Scan for the cell matching the given text and deliver its [X, Y] coordinate at center. 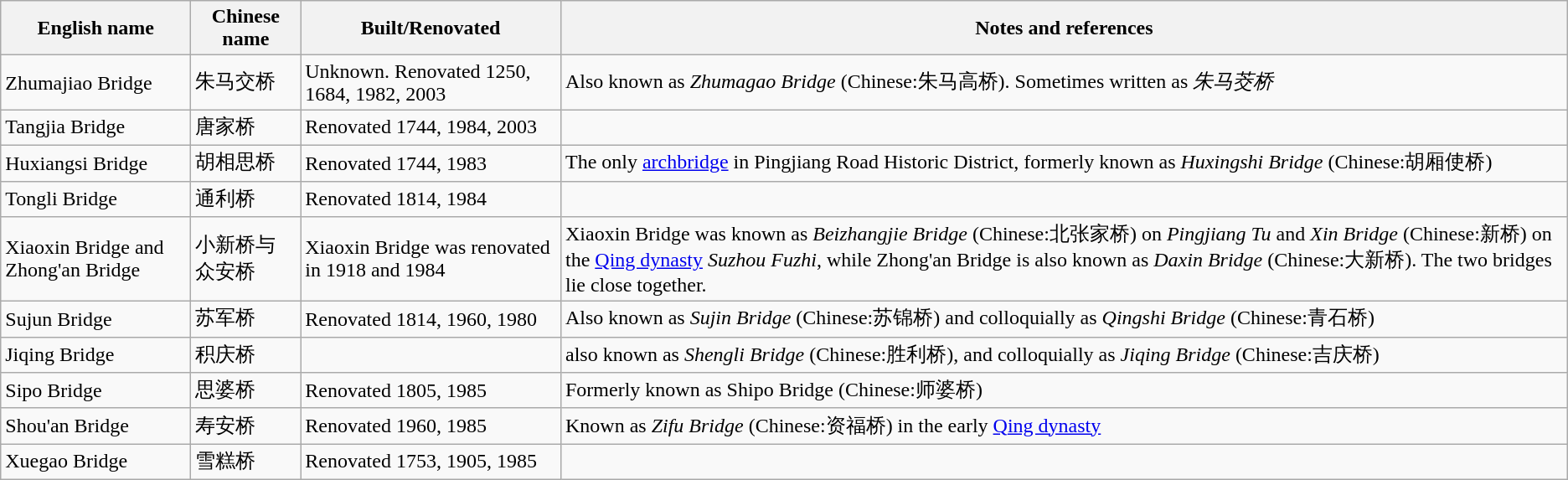
Sujun Bridge [95, 320]
通利桥 [246, 199]
Sipo Bridge [95, 390]
Chinese name [246, 28]
Renovated 1814, 1960, 1980 [431, 320]
Zhumajiao Bridge [95, 82]
寿安桥 [246, 426]
Xiaoxin Bridge was renovated in 1918 and 1984 [431, 260]
Renovated 1805, 1985 [431, 390]
Also known as Sujin Bridge (Chinese:苏锦桥) and colloquially as Qingshi Bridge (Chinese:青石桥) [1064, 320]
雪糕桥 [246, 462]
Xuegao Bridge [95, 462]
English name [95, 28]
唐家桥 [246, 127]
The only archbridge in Pingjiang Road Historic District, formerly known as Huxingshi Bridge (Chinese:胡厢使桥) [1064, 163]
Also known as Zhumagao Bridge (Chinese:朱马高桥). Sometimes written as 朱马茭桥 [1064, 82]
积庆桥 [246, 355]
Tongli Bridge [95, 199]
胡相思桥 [246, 163]
Renovated 1960, 1985 [431, 426]
Shou'an Bridge [95, 426]
Unknown. Renovated 1250, 1684, 1982, 2003 [431, 82]
小新桥与众安桥 [246, 260]
Renovated 1744, 1984, 2003 [431, 127]
思婆桥 [246, 390]
朱马交桥 [246, 82]
苏军桥 [246, 320]
Renovated 1744, 1983 [431, 163]
Notes and references [1064, 28]
Renovated 1814, 1984 [431, 199]
Renovated 1753, 1905, 1985 [431, 462]
Tangjia Bridge [95, 127]
Xiaoxin Bridge and Zhong'an Bridge [95, 260]
Huxiangsi Bridge [95, 163]
Known as Zifu Bridge (Chinese:资福桥) in the early Qing dynasty [1064, 426]
Built/Renovated [431, 28]
also known as Shengli Bridge (Chinese:胜利桥), and colloquially as Jiqing Bridge (Chinese:吉庆桥) [1064, 355]
Jiqing Bridge [95, 355]
Formerly known as Shipo Bridge (Chinese:师婆桥) [1064, 390]
